Identify which cell holds the provided text, then report its (X, Y) central coordinate. 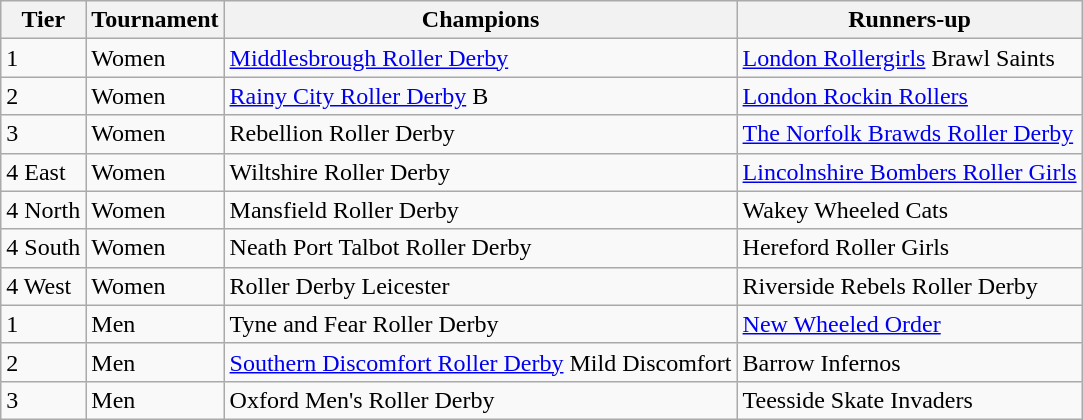
Tyne and Fear Roller Derby (480, 324)
Roller Derby Leicester (480, 286)
4 South (44, 248)
Mansfield Roller Derby (480, 210)
Barrow Infernos (910, 362)
London Rollergirls Brawl Saints (910, 58)
Southern Discomfort Roller Derby Mild Discomfort (480, 362)
Wiltshire Roller Derby (480, 172)
Lincolnshire Bombers Roller Girls (910, 172)
The Norfolk Brawds Roller Derby (910, 134)
London Rockin Rollers (910, 96)
Wakey Wheeled Cats (910, 210)
New Wheeled Order (910, 324)
Neath Port Talbot Roller Derby (480, 248)
Runners-up (910, 20)
4 North (44, 210)
Tier (44, 20)
Middlesbrough Roller Derby (480, 58)
Rainy City Roller Derby B (480, 96)
Oxford Men's Roller Derby (480, 400)
Champions (480, 20)
4 East (44, 172)
Riverside Rebels Roller Derby (910, 286)
Hereford Roller Girls (910, 248)
Rebellion Roller Derby (480, 134)
4 West (44, 286)
Tournament (155, 20)
Teesside Skate Invaders (910, 400)
